Find where the given text appears and provide that cell's center as [x, y] coordinate. 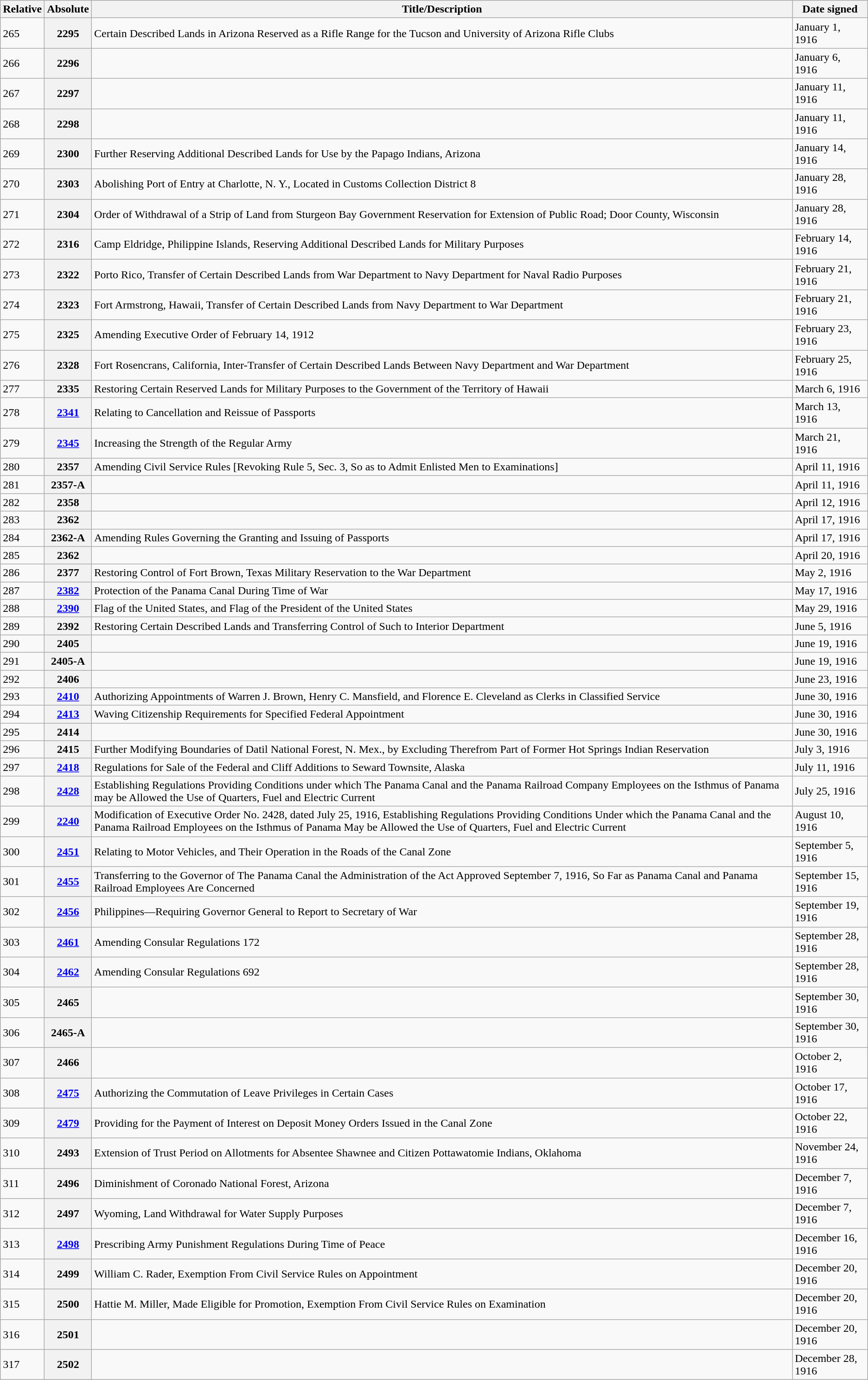
Abolishing Port of Entry at Charlotte, N. Y., Located in Customs Collection District 8 [442, 184]
306 [22, 1033]
2413 [68, 714]
2465-A [68, 1033]
287 [22, 591]
Camp Eldridge, Philippine Islands, Reserving Additional Described Lands for Military Purposes [442, 244]
Relating to Cancellation and Reissue of Passports [442, 413]
2341 [68, 413]
February 14, 1916 [830, 244]
2414 [68, 732]
October 17, 1916 [830, 1093]
Restoring Control of Fort Brown, Texas Military Reservation to the War Department [442, 573]
293 [22, 697]
276 [22, 365]
Providing for the Payment of Interest on Deposit Money Orders Issued in the Canal Zone [442, 1123]
314 [22, 1274]
2304 [68, 214]
2295 [68, 33]
Porto Rico, Transfer of Certain Described Lands from War Department to Navy Department for Naval Radio Purposes [442, 275]
2335 [68, 389]
317 [22, 1365]
Diminishment of Coronado National Forest, Arizona [442, 1184]
December 28, 1916 [830, 1365]
315 [22, 1304]
2296 [68, 63]
July 25, 1916 [830, 791]
2499 [68, 1274]
Certain Described Lands in Arizona Reserved as a Rifle Range for the Tucson and University of Arizona Rifle Clubs [442, 33]
273 [22, 275]
Further Modifying Boundaries of Datil National Forest, N. Mex., by Excluding Therefrom Part of Former Hot Springs Indian Reservation [442, 750]
William C. Rader, Exemption From Civil Service Rules on Appointment [442, 1274]
2298 [68, 123]
Further Reserving Additional Described Lands for Use by the Papago Indians, Arizona [442, 154]
Date signed [830, 9]
2461 [68, 942]
266 [22, 63]
304 [22, 972]
2345 [68, 443]
269 [22, 154]
May 2, 1916 [830, 573]
301 [22, 881]
308 [22, 1093]
316 [22, 1334]
Fort Rosencrans, California, Inter-Transfer of Certain Described Lands Between Navy Department and War Department [442, 365]
Fort Armstrong, Hawaii, Transfer of Certain Described Lands from Navy Department to War Department [442, 304]
284 [22, 538]
Increasing the Strength of the Regular Army [442, 443]
November 24, 1916 [830, 1153]
September 19, 1916 [830, 912]
September 5, 1916 [830, 852]
285 [22, 555]
March 6, 1916 [830, 389]
289 [22, 626]
2410 [68, 697]
2462 [68, 972]
2405-A [68, 661]
February 25, 1916 [830, 365]
282 [22, 502]
309 [22, 1123]
2358 [68, 502]
2456 [68, 912]
2322 [68, 275]
Title/Description [442, 9]
2357-A [68, 485]
312 [22, 1213]
Relating to Motor Vehicles, and Their Operation in the Roads of the Canal Zone [442, 852]
307 [22, 1062]
July 11, 1916 [830, 767]
2475 [68, 1093]
2493 [68, 1153]
February 23, 1916 [830, 335]
2465 [68, 1002]
281 [22, 485]
January 6, 1916 [830, 63]
2377 [68, 573]
296 [22, 750]
2325 [68, 335]
January 1, 1916 [830, 33]
May 17, 1916 [830, 591]
2300 [68, 154]
Regulations for Sale of the Federal and Cliff Additions to Seward Townsite, Alaska [442, 767]
288 [22, 608]
286 [22, 573]
2406 [68, 679]
Protection of the Panama Canal During Time of War [442, 591]
298 [22, 791]
Authorizing the Commutation of Leave Privileges in Certain Cases [442, 1093]
2297 [68, 94]
Wyoming, Land Withdrawal for Water Supply Purposes [442, 1213]
Order of Withdrawal of a Strip of Land from Sturgeon Bay Government Reservation for Extension of Public Road; Door County, Wisconsin [442, 214]
297 [22, 767]
313 [22, 1244]
294 [22, 714]
300 [22, 852]
August 10, 1916 [830, 821]
265 [22, 33]
2303 [68, 184]
2479 [68, 1123]
2497 [68, 1213]
2500 [68, 1304]
292 [22, 679]
October 2, 1916 [830, 1062]
2501 [68, 1334]
Amending Consular Regulations 692 [442, 972]
Restoring Certain Described Lands and Transferring Control of Such to Interior Department [442, 626]
2466 [68, 1062]
2418 [68, 767]
303 [22, 942]
April 12, 1916 [830, 502]
April 20, 1916 [830, 555]
278 [22, 413]
2323 [68, 304]
Absolute [68, 9]
July 3, 1916 [830, 750]
290 [22, 643]
Prescribing Army Punishment Regulations During Time of Peace [442, 1244]
295 [22, 732]
Amending Consular Regulations 172 [442, 942]
Amending Executive Order of February 14, 1912 [442, 335]
277 [22, 389]
2390 [68, 608]
Extension of Trust Period on Allotments for Absentee Shawnee and Citizen Pottawatomie Indians, Oklahoma [442, 1153]
September 15, 1916 [830, 881]
June 5, 1916 [830, 626]
May 29, 1916 [830, 608]
280 [22, 467]
2405 [68, 643]
305 [22, 1002]
2328 [68, 365]
Hattie M. Miller, Made Eligible for Promotion, Exemption From Civil Service Rules on Examination [442, 1304]
Authorizing Appointments of Warren J. Brown, Henry C. Mansfield, and Florence E. Cleveland as Clerks in Classified Service [442, 697]
Philippines—Requiring Governor General to Report to Secretary of War [442, 912]
December 16, 1916 [830, 1244]
2362-A [68, 538]
2415 [68, 750]
267 [22, 94]
Amending Civil Service Rules [Revoking Rule 5, Sec. 3, So as to Admit Enlisted Men to Examinations] [442, 467]
279 [22, 443]
2428 [68, 791]
310 [22, 1153]
2357 [68, 467]
Restoring Certain Reserved Lands for Military Purposes to the Government of the Territory of Hawaii [442, 389]
302 [22, 912]
275 [22, 335]
272 [22, 244]
Amending Rules Governing the Granting and Issuing of Passports [442, 538]
2502 [68, 1365]
2382 [68, 591]
283 [22, 520]
270 [22, 184]
October 22, 1916 [830, 1123]
Flag of the United States, and Flag of the President of the United States [442, 608]
2498 [68, 1244]
291 [22, 661]
January 14, 1916 [830, 154]
271 [22, 214]
Waving Citizenship Requirements for Specified Federal Appointment [442, 714]
2316 [68, 244]
March 13, 1916 [830, 413]
311 [22, 1184]
2392 [68, 626]
June 23, 1916 [830, 679]
2451 [68, 852]
268 [22, 123]
2496 [68, 1184]
March 21, 1916 [830, 443]
2240 [68, 821]
2455 [68, 881]
299 [22, 821]
Relative [22, 9]
274 [22, 304]
